Identify which cell holds the provided text, then report its [X, Y] central coordinate. 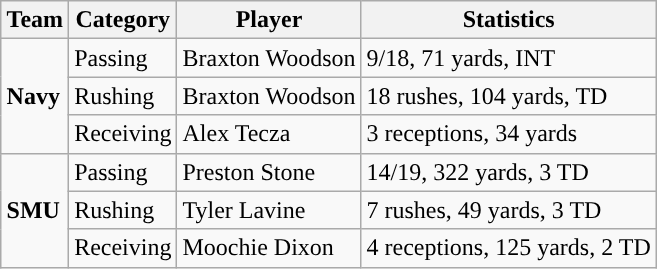
4 receptions, 125 yards, 2 TD [508, 248]
Preston Stone [269, 172]
Alex Tecza [269, 134]
Statistics [508, 20]
Team [35, 20]
14/19, 322 yards, 3 TD [508, 172]
SMU [35, 210]
18 rushes, 104 yards, TD [508, 96]
3 receptions, 34 yards [508, 134]
9/18, 71 yards, INT [508, 58]
Tyler Lavine [269, 210]
Navy [35, 96]
Moochie Dixon [269, 248]
Player [269, 20]
Category [123, 20]
7 rushes, 49 yards, 3 TD [508, 210]
